Locate the cell with the specified text and output its (x, y) center coordinate. 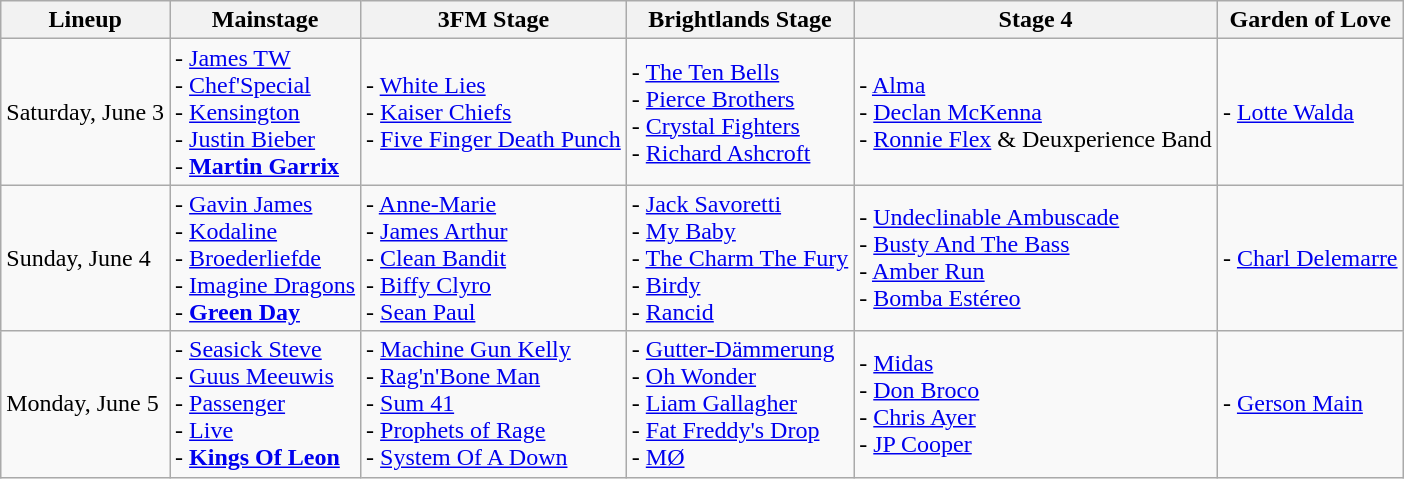
- James TW - Chef'Special - Kensington - Justin Bieber - Martin Garrix (266, 112)
Monday, June 5 (86, 404)
Sunday, June 4 (86, 258)
Stage 4 (1036, 20)
- Seasick Steve - Guus Meeuwis - Passenger - Live - Kings Of Leon (266, 404)
- White Lies - Kaiser Chiefs - Five Finger Death Punch (494, 112)
Brightlands Stage (740, 20)
- Machine Gun Kelly - Rag'n'Bone Man - Sum 41 - Prophets of Rage - System Of A Down (494, 404)
Saturday, June 3 (86, 112)
- Gavin James - Kodaline - Broederliefde - Imagine Dragons - Green Day (266, 258)
- Lotte Walda (1310, 112)
- Jack Savoretti - My Baby - The Charm The Fury - Birdy - Rancid (740, 258)
- Midas - Don Broco - Chris Ayer - JP Cooper (1036, 404)
Lineup (86, 20)
Mainstage (266, 20)
- Gutter-Dämmerung - Oh Wonder - Liam Gallagher - Fat Freddy's Drop - MØ (740, 404)
- The Ten Bells - Pierce Brothers - Crystal Fighters - Richard Ashcroft (740, 112)
- Charl Delemarre (1310, 258)
Garden of Love (1310, 20)
3FM Stage (494, 20)
- Alma - Declan McKenna - Ronnie Flex & Deuxperience Band (1036, 112)
- Gerson Main (1310, 404)
- Undeclinable Ambuscade - Busty And The Bass - Amber Run - Bomba Estéreo (1036, 258)
- Anne-Marie - James Arthur - Clean Bandit - Biffy Clyro - Sean Paul (494, 258)
